Find where the given text appears and provide that cell's center as (X, Y) coordinate. 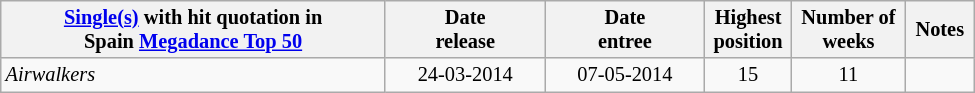
Highest position (748, 30)
07-05-2014 (625, 75)
24-03-2014 (465, 75)
15 (748, 75)
Number of weeks (848, 30)
Single(s) with hit quotation in Spain Megadance Top 50 (194, 30)
Date entree (625, 30)
Notes (940, 30)
11 (848, 75)
Date release (465, 30)
Airwalkers (194, 75)
